Detect which cell encompasses the target text, then output its (x, y) center coordinate. 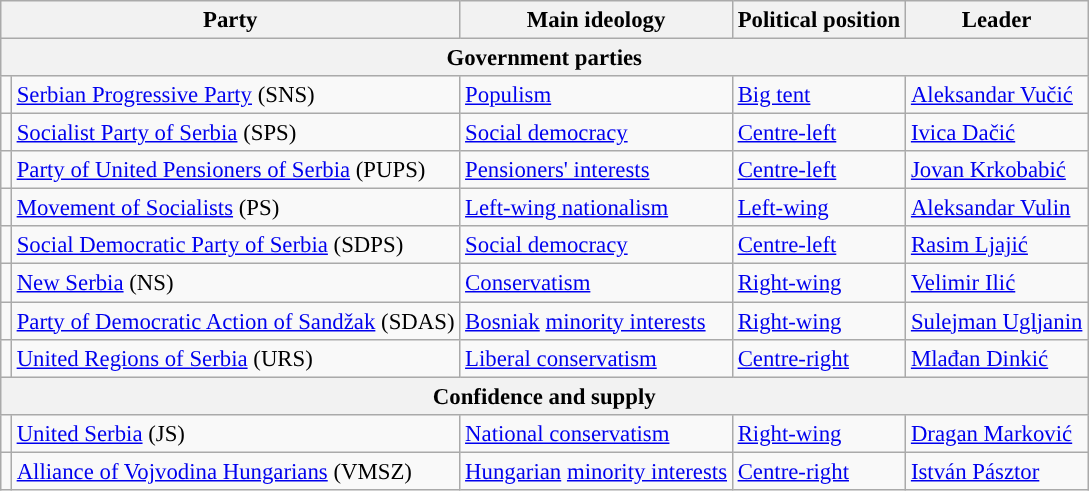
Party (230, 20)
Party of United Pensioners of Serbia (PUPS) (235, 170)
Socialist Party of Serbia (SPS) (235, 133)
United Regions of Serbia (URS) (235, 358)
Aleksandar Vulin (997, 208)
Political position (818, 20)
Big tent (818, 95)
Movement of Socialists (PS) (235, 208)
Confidence and supply (544, 396)
Bosniak minority interests (596, 321)
Main ideology (596, 20)
Ivica Dačić (997, 133)
Party of Democratic Action of Sandžak (SDAS) (235, 321)
Jovan Krkobabić (997, 170)
Conservatism (596, 283)
Leader (997, 20)
Rasim Ljajić (997, 245)
United Serbia (JS) (235, 433)
Mlađan Dinkić (997, 358)
Aleksandar Vučić (997, 95)
New Serbia (NS) (235, 283)
Social Democratic Party of Serbia (SDPS) (235, 245)
Populism (596, 95)
Liberal conservatism (596, 358)
Velimir Ilić (997, 283)
Pensioners' interests (596, 170)
Hungarian minority interests (596, 471)
Left-wing (818, 208)
Government parties (544, 58)
Sulejman Ugljanin (997, 321)
Alliance of Vojvodina Hungarians (VMSZ) (235, 471)
István Pásztor (997, 471)
Left-wing nationalism (596, 208)
National conservatism (596, 433)
Dragan Marković (997, 433)
Serbian Progressive Party (SNS) (235, 95)
